For the text-containing cell, return its midpoint in (X, Y) coordinate format. 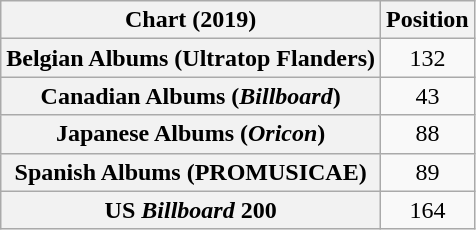
Chart (2019) (191, 20)
88 (428, 134)
US Billboard 200 (191, 210)
Japanese Albums (Oricon) (191, 134)
43 (428, 96)
132 (428, 58)
Canadian Albums (Billboard) (191, 96)
Spanish Albums (PROMUSICAE) (191, 172)
164 (428, 210)
89 (428, 172)
Belgian Albums (Ultratop Flanders) (191, 58)
Position (428, 20)
